Find where the given text appears and provide that cell's center as (X, Y) coordinate. 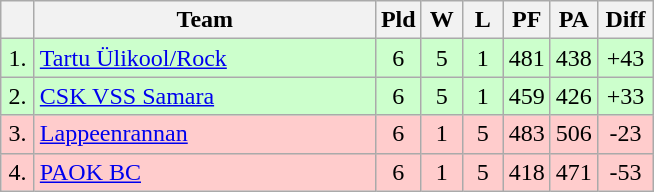
3. (18, 134)
Diff (625, 20)
418 (526, 172)
-23 (625, 134)
PAOK BC (204, 172)
2. (18, 96)
481 (526, 58)
Team (204, 20)
+43 (625, 58)
PA (574, 20)
W (442, 20)
506 (574, 134)
+33 (625, 96)
-53 (625, 172)
CSK VSS Samara (204, 96)
Tartu Ülikool/Rock (204, 58)
483 (526, 134)
PF (526, 20)
4. (18, 172)
Pld (398, 20)
471 (574, 172)
438 (574, 58)
1. (18, 58)
L (482, 20)
426 (574, 96)
459 (526, 96)
Lappeenrannan (204, 134)
